Determine the (x, y) coordinate at the center of the cell enclosing the given text.  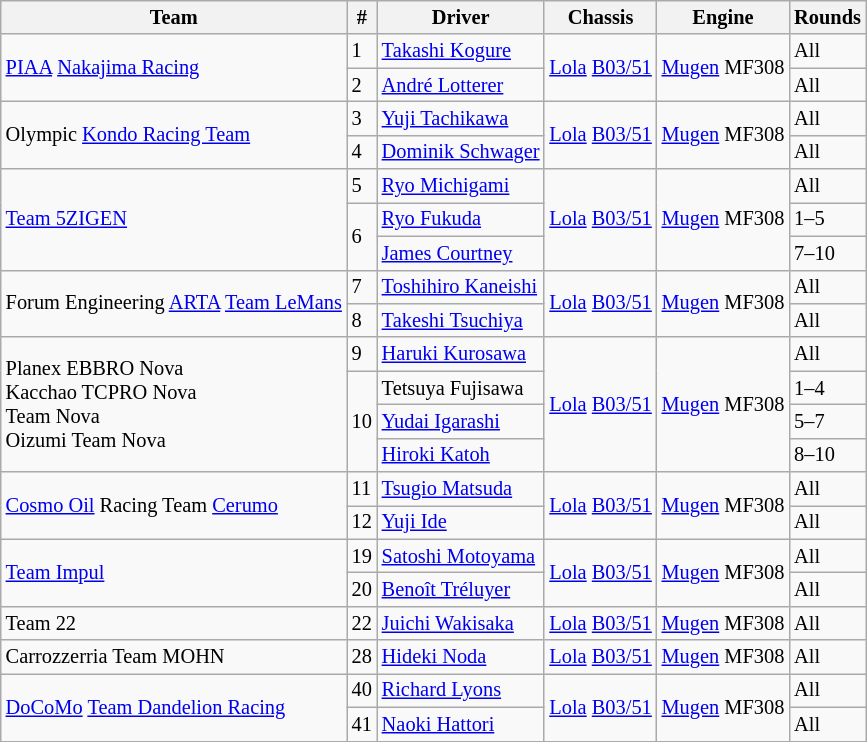
7 (362, 287)
Chassis (600, 17)
12 (362, 522)
Team Impul (174, 572)
Ryo Michigami (461, 186)
3 (362, 118)
Yuji Tachikawa (461, 118)
28 (362, 657)
Hiroki Katoh (461, 455)
10 (362, 422)
19 (362, 556)
Driver (461, 17)
PIAA Nakajima Racing (174, 68)
Haruki Kurosawa (461, 354)
Dominik Schwager (461, 152)
Naoki Hattori (461, 724)
James Courtney (461, 253)
Takashi Kogure (461, 51)
Forum Engineering ARTA Team LeMans (174, 304)
Richard Lyons (461, 690)
11 (362, 489)
22 (362, 623)
Tsugio Matsuda (461, 489)
1–5 (828, 219)
8 (362, 320)
André Lotterer (461, 85)
8–10 (828, 455)
41 (362, 724)
1–4 (828, 388)
Carrozzerria Team MOHN (174, 657)
1 (362, 51)
Ryo Fukuda (461, 219)
40 (362, 690)
20 (362, 589)
Team 22 (174, 623)
# (362, 17)
Engine (724, 17)
Tetsuya Fujisawa (461, 388)
Juichi Wakisaka (461, 623)
Yuji Ide (461, 522)
Benoît Tréluyer (461, 589)
7–10 (828, 253)
5 (362, 186)
Olympic Kondo Racing Team (174, 134)
Rounds (828, 17)
9 (362, 354)
Team 5ZIGEN (174, 220)
Planex EBBRO NovaKacchao TCPRO NovaTeam NovaOizumi Team Nova (174, 404)
Toshihiro Kaneishi (461, 287)
4 (362, 152)
Yudai Igarashi (461, 421)
Team (174, 17)
DoCoMo Team Dandelion Racing (174, 706)
5–7 (828, 421)
Satoshi Motoyama (461, 556)
6 (362, 236)
Takeshi Tsuchiya (461, 320)
2 (362, 85)
Hideki Noda (461, 657)
Cosmo Oil Racing Team Cerumo (174, 506)
